Return the [x, y] coordinate for the center point of the cell that contains the specified text.  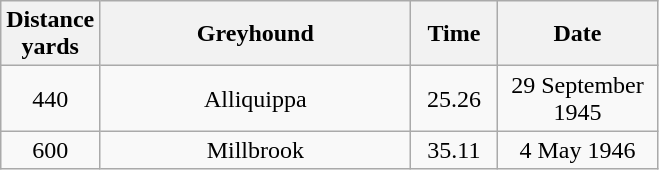
600 [50, 150]
29 September 1945 [578, 98]
Time [454, 34]
440 [50, 98]
25.26 [454, 98]
4 May 1946 [578, 150]
Greyhound [256, 34]
Date [578, 34]
Distance yards [50, 34]
Alliquippa [256, 98]
35.11 [454, 150]
Millbrook [256, 150]
